Locate the cell with the specified text and output its [x, y] center coordinate. 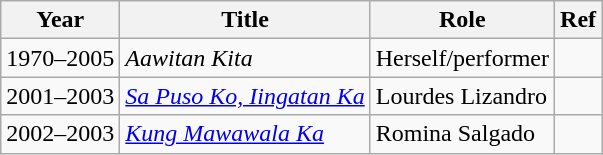
Lourdes Lizandro [462, 96]
2001–2003 [60, 96]
Aawitan Kita [245, 58]
Kung Mawawala Ka [245, 134]
Sa Puso Ko, Iingatan Ka [245, 96]
Herself/performer [462, 58]
Year [60, 20]
2002–2003 [60, 134]
Ref [578, 20]
1970–2005 [60, 58]
Role [462, 20]
Romina Salgado [462, 134]
Title [245, 20]
